Determine the [x, y] coordinate at the center of the cell enclosing the given text.  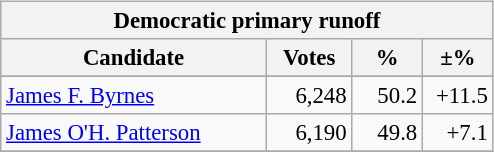
6,190 [309, 133]
Votes [309, 58]
+11.5 [458, 96]
% [388, 58]
Candidate [134, 58]
50.2 [388, 96]
James F. Byrnes [134, 96]
6,248 [309, 96]
+7.1 [458, 133]
Democratic primary runoff [247, 21]
James O'H. Patterson [134, 133]
±% [458, 58]
49.8 [388, 133]
